Detect which cell encompasses the target text, then output its (x, y) center coordinate. 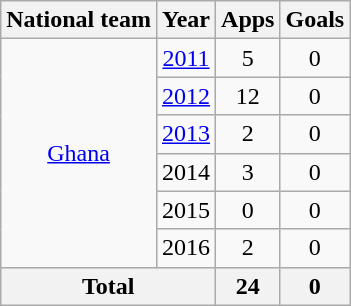
2012 (186, 96)
Year (186, 20)
2015 (186, 210)
3 (248, 172)
Total (108, 286)
2016 (186, 248)
12 (248, 96)
Apps (248, 20)
National team (79, 20)
2011 (186, 58)
Ghana (79, 153)
2013 (186, 134)
Goals (315, 20)
5 (248, 58)
2014 (186, 172)
24 (248, 286)
